Output the (x, y) coordinate of the center of the cell containing the given text.  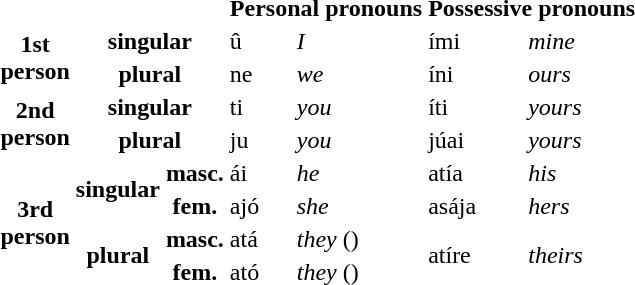
ajó (260, 206)
íni (476, 74)
ti (260, 107)
júai (476, 140)
û (260, 41)
he (359, 173)
fem. (194, 206)
ju (260, 140)
I (359, 41)
atá (260, 239)
we (359, 74)
ái (260, 173)
atía (476, 173)
asája (476, 206)
they () (359, 239)
ne (260, 74)
she (359, 206)
íti (476, 107)
ími (476, 41)
